Scan for the cell matching the given text and deliver its [x, y] coordinate at center. 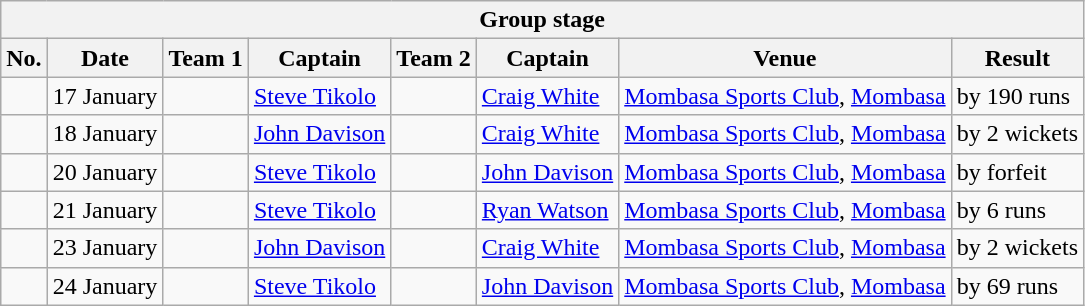
24 January [105, 286]
17 January [105, 96]
21 January [105, 210]
Venue [785, 58]
by 190 runs [1017, 96]
No. [24, 58]
Team 1 [206, 58]
by forfeit [1017, 172]
Result [1017, 58]
18 January [105, 134]
by 6 runs [1017, 210]
Group stage [542, 20]
Ryan Watson [547, 210]
23 January [105, 248]
by 69 runs [1017, 286]
20 January [105, 172]
Team 2 [434, 58]
Date [105, 58]
